Find where the given text appears and provide that cell's center as (X, Y) coordinate. 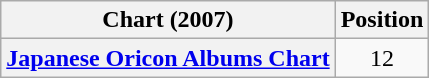
12 (382, 58)
Position (382, 20)
Japanese Oricon Albums Chart (168, 58)
Chart (2007) (168, 20)
